Pinpoint the cell where the given text exists, returning its [x, y] midpoint coordinate. 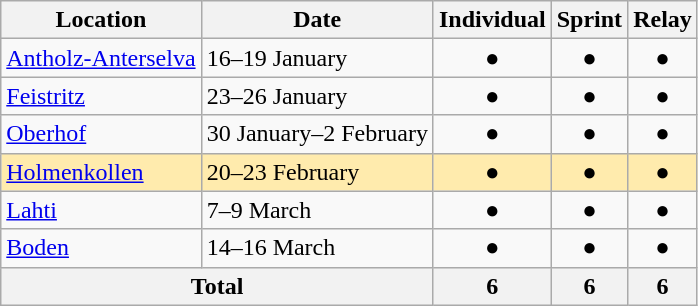
7–9 March [317, 210]
14–16 March [317, 248]
Boden [101, 248]
Feistritz [101, 96]
Antholz-Anterselva [101, 58]
Oberhof [101, 134]
Total [218, 286]
Relay [663, 20]
Date [317, 20]
20–23 February [317, 172]
Lahti [101, 210]
16–19 January [317, 58]
Location [101, 20]
Holmenkollen [101, 172]
Sprint [589, 20]
Individual [492, 20]
23–26 January [317, 96]
30 January–2 February [317, 134]
